Scan for the cell matching the given text and deliver its [X, Y] coordinate at center. 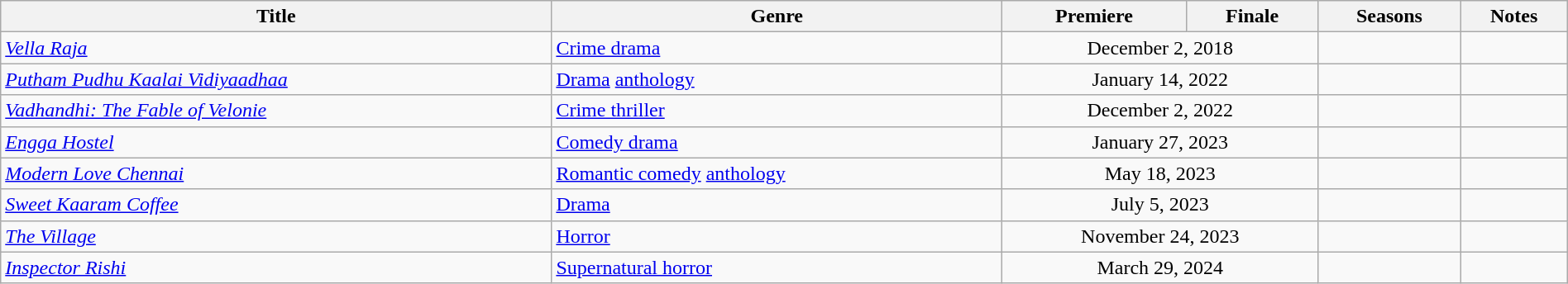
Drama anthology [777, 79]
Finale [1252, 17]
Title [276, 17]
March 29, 2024 [1160, 267]
Seasons [1389, 17]
December 2, 2018 [1160, 48]
May 18, 2023 [1160, 173]
Notes [1513, 17]
Genre [777, 17]
Vadhandhi: The Fable of Velonie [276, 111]
Romantic comedy anthology [777, 173]
Inspector Rishi [276, 267]
Putham Pudhu Kaalai Vidiyaadhaa [276, 79]
Horror [777, 236]
Premiere [1095, 17]
January 27, 2023 [1160, 142]
Vella Raja [276, 48]
Sweet Kaaram Coffee [276, 205]
Modern Love Chennai [276, 173]
July 5, 2023 [1160, 205]
December 2, 2022 [1160, 111]
November 24, 2023 [1160, 236]
Crime drama [777, 48]
The Village [276, 236]
Crime thriller [777, 111]
January 14, 2022 [1160, 79]
Engga Hostel [276, 142]
Supernatural horror [777, 267]
Drama [777, 205]
Comedy drama [777, 142]
